Output the (x, y) coordinate of the center of the cell containing the given text.  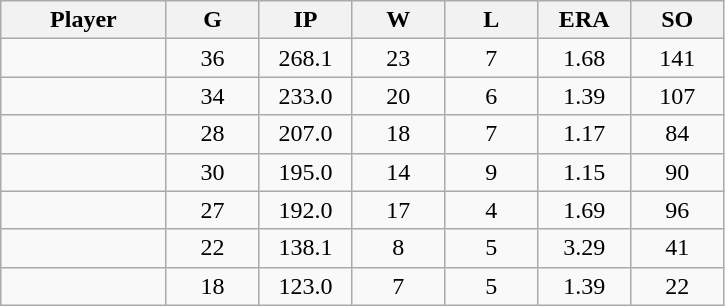
IP (306, 20)
96 (678, 210)
207.0 (306, 134)
6 (492, 96)
1.17 (584, 134)
17 (398, 210)
84 (678, 134)
107 (678, 96)
ERA (584, 20)
4 (492, 210)
233.0 (306, 96)
192.0 (306, 210)
27 (212, 210)
36 (212, 58)
8 (398, 248)
SO (678, 20)
3.29 (584, 248)
1.68 (584, 58)
G (212, 20)
141 (678, 58)
90 (678, 172)
Player (84, 20)
123.0 (306, 286)
W (398, 20)
1.15 (584, 172)
9 (492, 172)
268.1 (306, 58)
41 (678, 248)
30 (212, 172)
23 (398, 58)
14 (398, 172)
195.0 (306, 172)
L (492, 20)
20 (398, 96)
1.69 (584, 210)
138.1 (306, 248)
28 (212, 134)
34 (212, 96)
